For the text-containing cell, return its midpoint in [x, y] coordinate format. 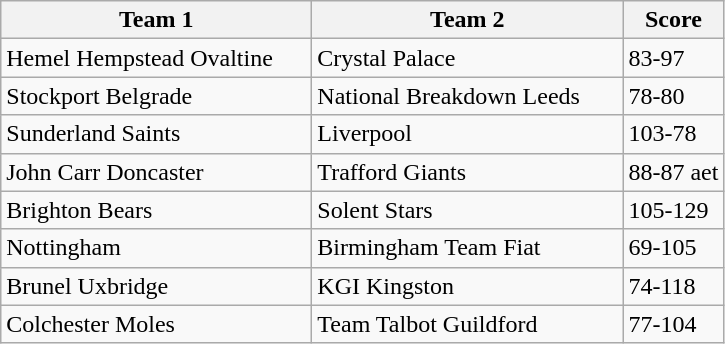
Team 2 [468, 20]
Stockport Belgrade [156, 96]
KGI Kingston [468, 286]
Hemel Hempstead Ovaltine [156, 58]
Sunderland Saints [156, 134]
Crystal Palace [468, 58]
Trafford Giants [468, 172]
National Breakdown Leeds [468, 96]
Brunel Uxbridge [156, 286]
78-80 [674, 96]
Team 1 [156, 20]
John Carr Doncaster [156, 172]
Team Talbot Guildford [468, 324]
Nottingham [156, 248]
74-118 [674, 286]
Birmingham Team Fiat [468, 248]
77-104 [674, 324]
Liverpool [468, 134]
103-78 [674, 134]
88-87 aet [674, 172]
Colchester Moles [156, 324]
69-105 [674, 248]
Brighton Bears [156, 210]
Solent Stars [468, 210]
Score [674, 20]
105-129 [674, 210]
83-97 [674, 58]
